Detect which cell encompasses the target text, then output its [x, y] center coordinate. 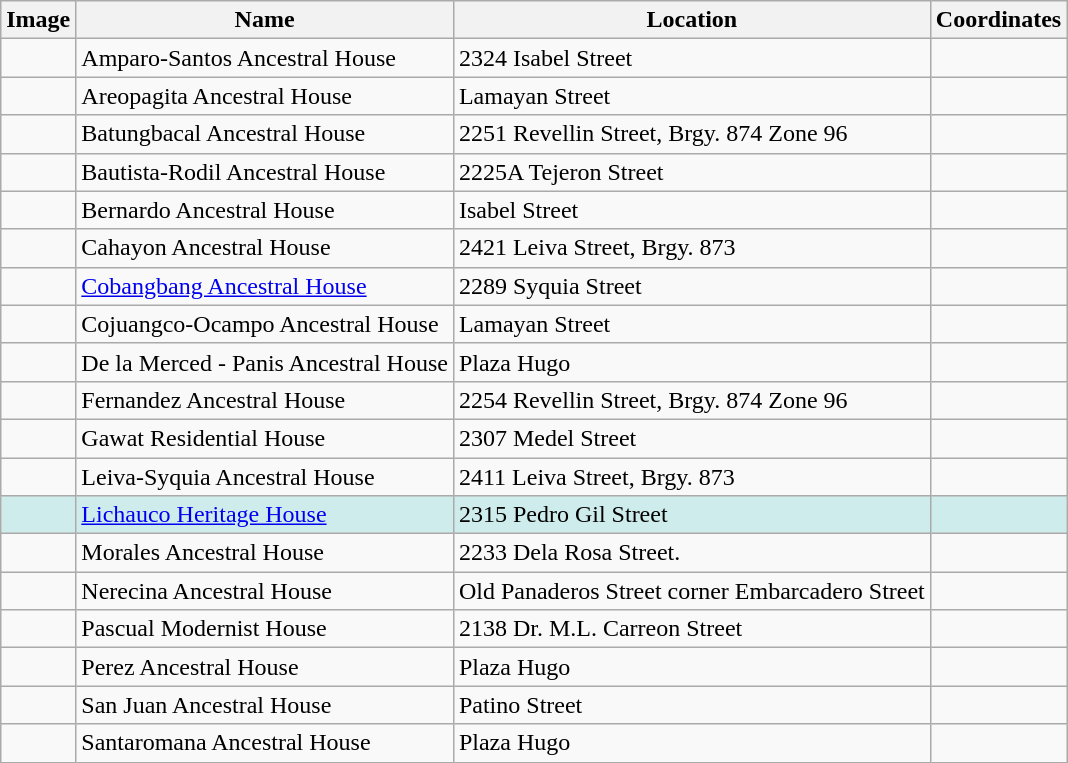
Bautista-Rodil Ancestral House [265, 172]
Patino Street [692, 705]
Cojuangco-Ocampo Ancestral House [265, 324]
De la Merced - Panis Ancestral House [265, 362]
2254 Revellin Street, Brgy. 874 Zone 96 [692, 400]
Location [692, 20]
Nerecina Ancestral House [265, 591]
Gawat Residential House [265, 438]
Amparo-Santos Ancestral House [265, 58]
Perez Ancestral House [265, 667]
Fernandez Ancestral House [265, 400]
Name [265, 20]
2289 Syquia Street [692, 286]
Morales Ancestral House [265, 553]
2421 Leiva Street, Brgy. 873 [692, 248]
Leiva-Syquia Ancestral House [265, 477]
2307 Medel Street [692, 438]
Cobangbang Ancestral House [265, 286]
Coordinates [998, 20]
Lichauco Heritage House [265, 515]
Santaromana Ancestral House [265, 743]
2225A Tejeron Street [692, 172]
San Juan Ancestral House [265, 705]
2233 Dela Rosa Street. [692, 553]
Areopagita Ancestral House [265, 96]
Isabel Street [692, 210]
2324 Isabel Street [692, 58]
Bernardo Ancestral House [265, 210]
2251 Revellin Street, Brgy. 874 Zone 96 [692, 134]
2411 Leiva Street, Brgy. 873 [692, 477]
2315 Pedro Gil Street [692, 515]
Old Panaderos Street corner Embarcadero Street [692, 591]
Cahayon Ancestral House [265, 248]
Pascual Modernist House [265, 629]
2138 Dr. M.L. Carreon Street [692, 629]
Image [38, 20]
Batungbacal Ancestral House [265, 134]
